Return the [x, y] coordinate for the center point of the cell that contains the specified text.  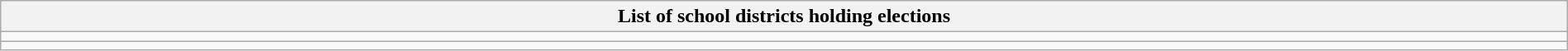
List of school districts holding elections [784, 16]
